Search for the cell housing the specified text and yield its (X, Y) center coordinate. 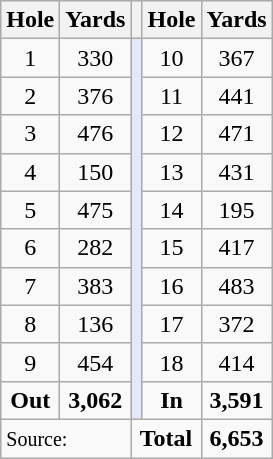
16 (172, 286)
8 (30, 324)
282 (96, 248)
417 (236, 248)
In (172, 400)
3,062 (96, 400)
15 (172, 248)
3,591 (236, 400)
136 (96, 324)
2 (30, 96)
471 (236, 134)
367 (236, 58)
195 (236, 210)
6,653 (236, 438)
11 (172, 96)
13 (172, 172)
414 (236, 362)
3 (30, 134)
475 (96, 210)
483 (236, 286)
476 (96, 134)
330 (96, 58)
12 (172, 134)
18 (172, 362)
14 (172, 210)
376 (96, 96)
10 (172, 58)
383 (96, 286)
150 (96, 172)
Total (166, 438)
7 (30, 286)
454 (96, 362)
9 (30, 362)
Out (30, 400)
431 (236, 172)
4 (30, 172)
6 (30, 248)
1 (30, 58)
17 (172, 324)
Source: (66, 438)
372 (236, 324)
441 (236, 96)
5 (30, 210)
